From the cell containing the given text, extract its center point as [X, Y] coordinate. 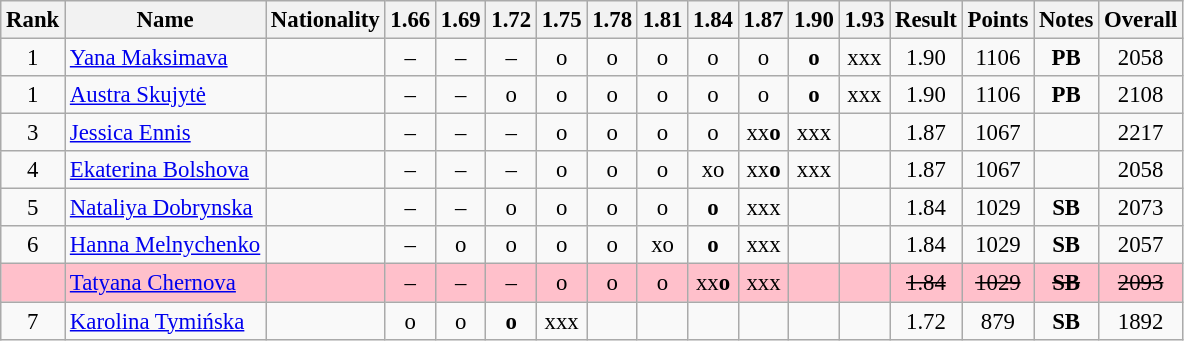
2217 [1141, 133]
Jessica Ennis [166, 133]
2057 [1141, 245]
1.93 [864, 20]
Rank [33, 20]
1.81 [662, 20]
Name [166, 20]
1.78 [612, 20]
Nationality [326, 20]
1892 [1141, 321]
Austra Skujytė [166, 95]
4 [33, 170]
Nataliya Dobrynska [166, 208]
3 [33, 133]
1.66 [410, 20]
Karolina Tymińska [166, 321]
2093 [1141, 283]
Result [926, 20]
Points [998, 20]
Hanna Melnychenko [166, 245]
Notes [1066, 20]
7 [33, 321]
2073 [1141, 208]
1.69 [460, 20]
Ekaterina Bolshova [166, 170]
879 [998, 321]
2108 [1141, 95]
6 [33, 245]
Yana Maksimava [166, 58]
Overall [1141, 20]
5 [33, 208]
Tatyana Chernova [166, 283]
1.75 [561, 20]
